Extract the [X, Y] coordinate from the center of the cell holding the provided text.  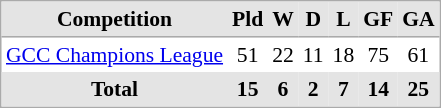
14 [378, 89]
W [284, 20]
Pld [248, 20]
61 [418, 55]
D [313, 20]
2 [313, 89]
GA [418, 20]
51 [248, 55]
18 [344, 55]
GCC Champions League [115, 55]
7 [344, 89]
L [344, 20]
6 [284, 89]
25 [418, 89]
22 [284, 55]
75 [378, 55]
Total [115, 89]
11 [313, 55]
Competition [115, 20]
15 [248, 89]
GF [378, 20]
